Identify which cell holds the provided text, then report its [x, y] central coordinate. 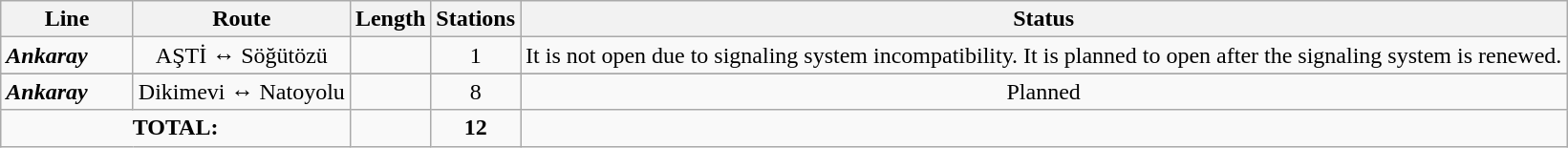
Stations [476, 19]
Length [390, 19]
Planned [1043, 92]
8 [476, 92]
AŞTİ ↔ Söğütözü [241, 55]
It is not open due to signaling system incompatibility. It is planned to open after the signaling system is renewed. [1043, 55]
12 [476, 128]
TOTAL: [176, 128]
Line [67, 19]
1 [476, 55]
Route [241, 19]
Status [1043, 19]
Dikimevi ↔ Natoyolu [241, 92]
